Identify which cell holds the provided text, then report its (x, y) central coordinate. 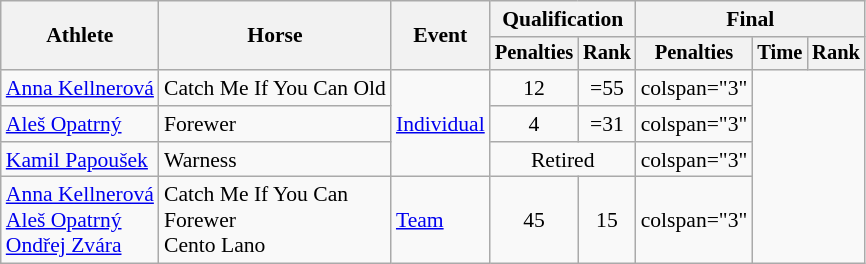
Catch Me If You CanForewerCento Lano (275, 220)
45 (534, 220)
15 (607, 220)
Qualification (563, 19)
Time (780, 54)
Catch Me If You Can Old (275, 88)
Aleš Opatrný (80, 124)
Individual (440, 124)
Warness (275, 160)
Horse (275, 36)
Anna KellnerováAleš OpatrnýOndřej Zvára (80, 220)
Event (440, 36)
Athlete (80, 36)
Retired (563, 160)
Kamil Papoušek (80, 160)
Team (440, 220)
=31 (607, 124)
Anna Kellnerová (80, 88)
=55 (607, 88)
Final (750, 19)
4 (534, 124)
Forewer (275, 124)
12 (534, 88)
